Scan for the cell matching the given text and deliver its (x, y) coordinate at center. 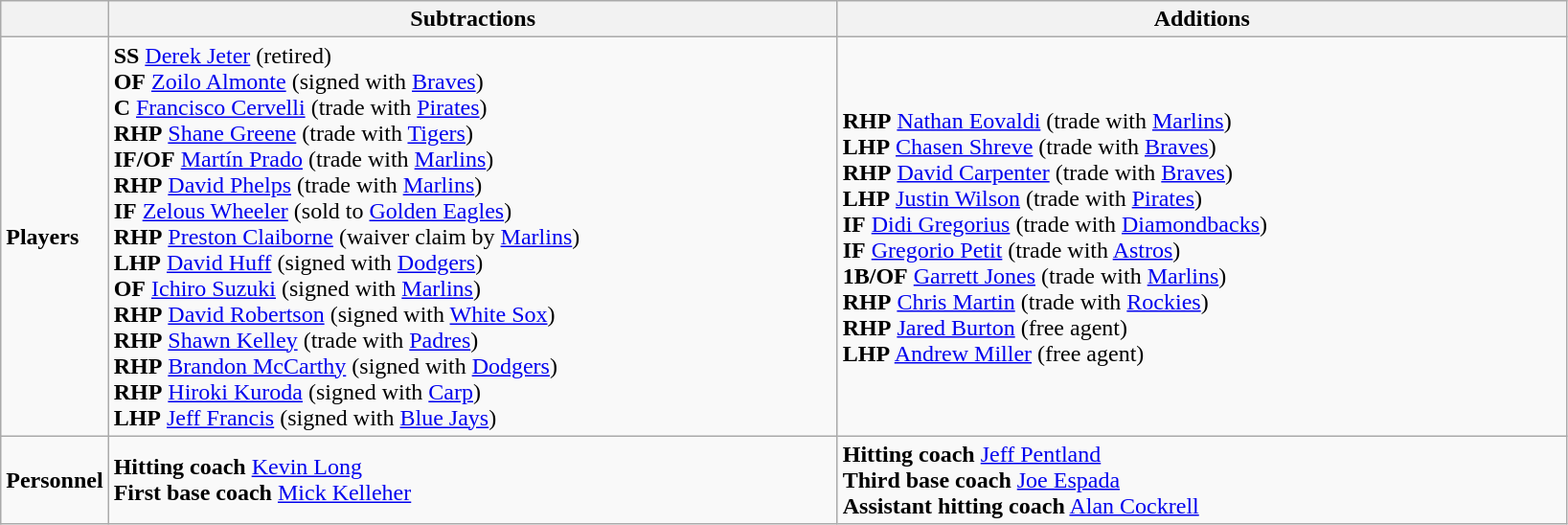
Additions (1201, 19)
Players (55, 237)
Hitting coach Jeff Pentland Third base coach Joe Espada Assistant hitting coach Alan Cockrell (1201, 480)
Personnel (55, 480)
Hitting coach Kevin Long First base coach Mick Kelleher (473, 480)
Subtractions (473, 19)
